Provide the (x, y) coordinate of the cell's center where the given text is located.  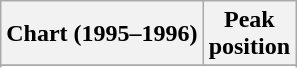
Peakposition (249, 34)
Chart (1995–1996) (102, 34)
